Capture the cell that displays the provided text and extract its [x, y] central coordinate. 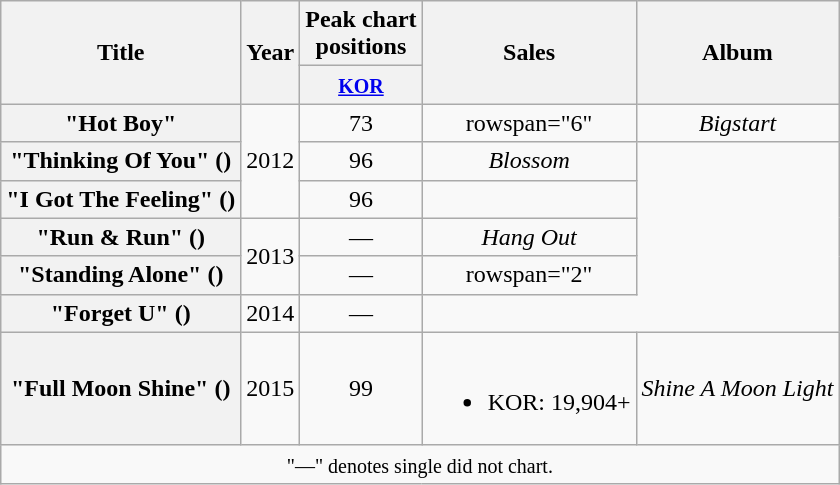
KOR: 19,904+ [529, 388]
Title [121, 52]
2012 [270, 161]
"Standing Alone" () [121, 275]
"—" denotes single did not chart. [420, 464]
rowspan="6" [529, 123]
Peak chart positions [361, 34]
Album [738, 52]
rowspan="2" [529, 275]
Shine A Moon Light [738, 388]
Bigstart [738, 123]
"Full Moon Shine" () [121, 388]
KOR [361, 85]
Blossom [529, 161]
Hang Out [529, 237]
73 [361, 123]
"I Got The Feeling" () [121, 199]
"Thinking Of You" () [121, 161]
2014 [270, 313]
Year [270, 52]
"Run & Run" () [121, 237]
2013 [270, 256]
Sales [529, 52]
"Forget U" () [121, 313]
2015 [270, 388]
99 [361, 388]
"Hot Boy" [121, 123]
